Pinpoint the cell where the given text exists, returning its [X, Y] midpoint coordinate. 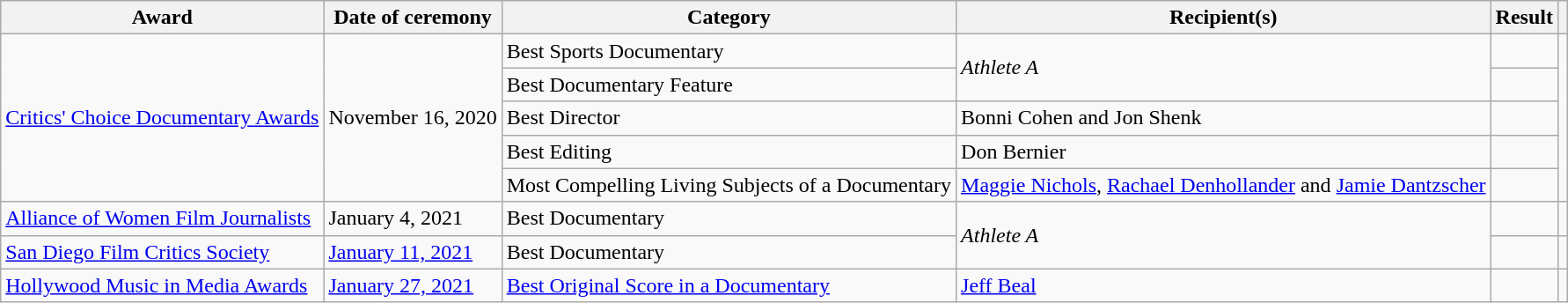
Best Documentary Feature [729, 85]
Don Bernier [1224, 151]
November 16, 2020 [413, 118]
January 27, 2021 [413, 285]
Alliance of Women Film Journalists [162, 218]
Best Original Score in a Documentary [729, 285]
Recipient(s) [1224, 18]
Maggie Nichols, Rachael Denhollander and Jamie Dantzscher [1224, 185]
Award [162, 18]
Best Editing [729, 151]
San Diego Film Critics Society [162, 252]
Bonni Cohen and Jon Shenk [1224, 118]
Date of ceremony [413, 18]
January 4, 2021 [413, 218]
Hollywood Music in Media Awards [162, 285]
Result [1524, 18]
Category [729, 18]
Best Director [729, 118]
Jeff Beal [1224, 285]
Best Sports Documentary [729, 51]
Critics' Choice Documentary Awards [162, 118]
Most Compelling Living Subjects of a Documentary [729, 185]
January 11, 2021 [413, 252]
